Output the (X, Y) coordinate of the center of the cell containing the given text.  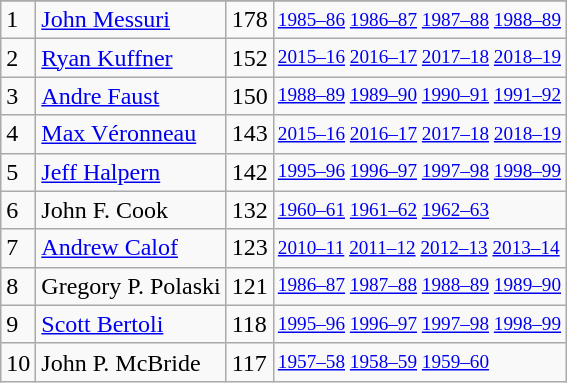
Andrew Calof (131, 248)
2010–11 2011–12 2012–13 2013–14 (419, 248)
Scott Bertoli (131, 324)
118 (250, 324)
143 (250, 134)
117 (250, 362)
1957–58 1958–59 1959–60 (419, 362)
5 (18, 172)
John P. McBride (131, 362)
150 (250, 96)
142 (250, 172)
Ryan Kuffner (131, 58)
Gregory P. Polaski (131, 286)
John Messuri (131, 20)
7 (18, 248)
1985–86 1986–87 1987–88 1988–89 (419, 20)
123 (250, 248)
9 (18, 324)
1988–89 1989–90 1990–91 1991–92 (419, 96)
2 (18, 58)
4 (18, 134)
1986–87 1987–88 1988–89 1989–90 (419, 286)
Max Véronneau (131, 134)
1 (18, 20)
John F. Cook (131, 210)
Jeff Halpern (131, 172)
121 (250, 286)
152 (250, 58)
178 (250, 20)
6 (18, 210)
Andre Faust (131, 96)
10 (18, 362)
132 (250, 210)
1960–61 1961–62 1962–63 (419, 210)
3 (18, 96)
8 (18, 286)
